Extract the (X, Y) coordinate from the center of the cell holding the provided text.  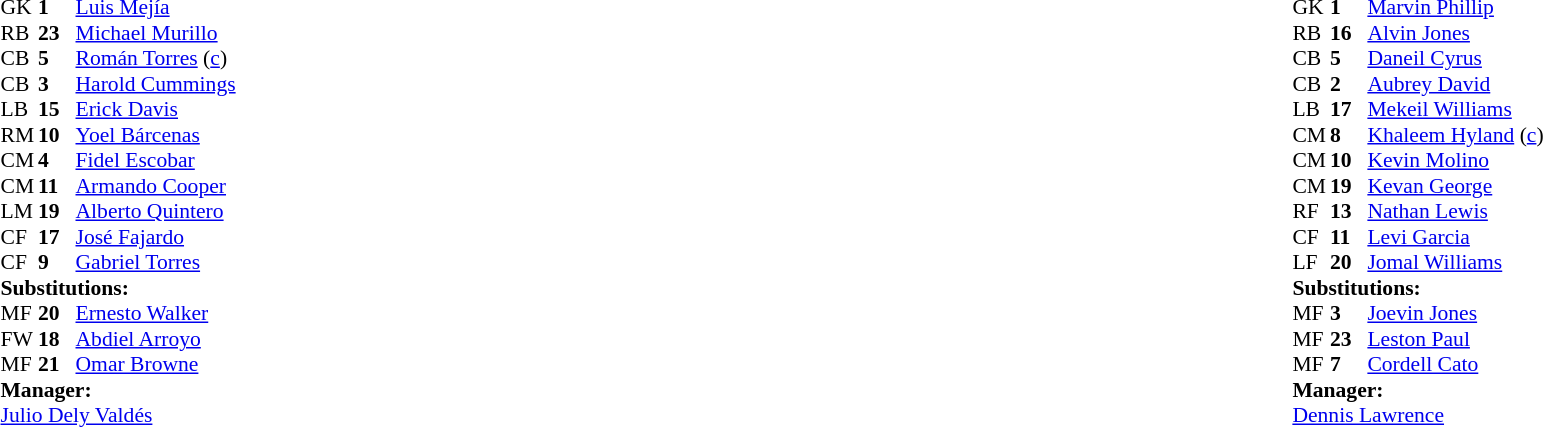
Nathan Lewis (1455, 211)
Armando Cooper (156, 186)
13 (1349, 211)
José Fajardo (156, 237)
2 (1349, 84)
Mekeil Williams (1455, 109)
RF (1311, 211)
Gabriel Torres (156, 263)
Kevan George (1455, 186)
Khaleem Hyland (c) (1455, 135)
7 (1349, 365)
LM (19, 211)
Leston Paul (1455, 339)
4 (57, 161)
Daneil Cyrus (1455, 59)
Kevin Molino (1455, 161)
Erick Davis (156, 109)
Harold Cummings (156, 84)
9 (57, 263)
Joevin Jones (1455, 313)
RM (19, 135)
16 (1349, 33)
18 (57, 339)
Michael Murillo (156, 33)
Fidel Escobar (156, 161)
Abdiel Arroyo (156, 339)
FW (19, 339)
Alberto Quintero (156, 211)
Omar Browne (156, 365)
8 (1349, 135)
LF (1311, 263)
Ernesto Walker (156, 313)
Levi Garcia (1455, 237)
21 (57, 365)
Cordell Cato (1455, 365)
15 (57, 109)
Alvin Jones (1455, 33)
Román Torres (c) (156, 59)
Yoel Bárcenas (156, 135)
Jomal Williams (1455, 263)
Aubrey David (1455, 84)
